Locate the cell with the specified text and output its [x, y] center coordinate. 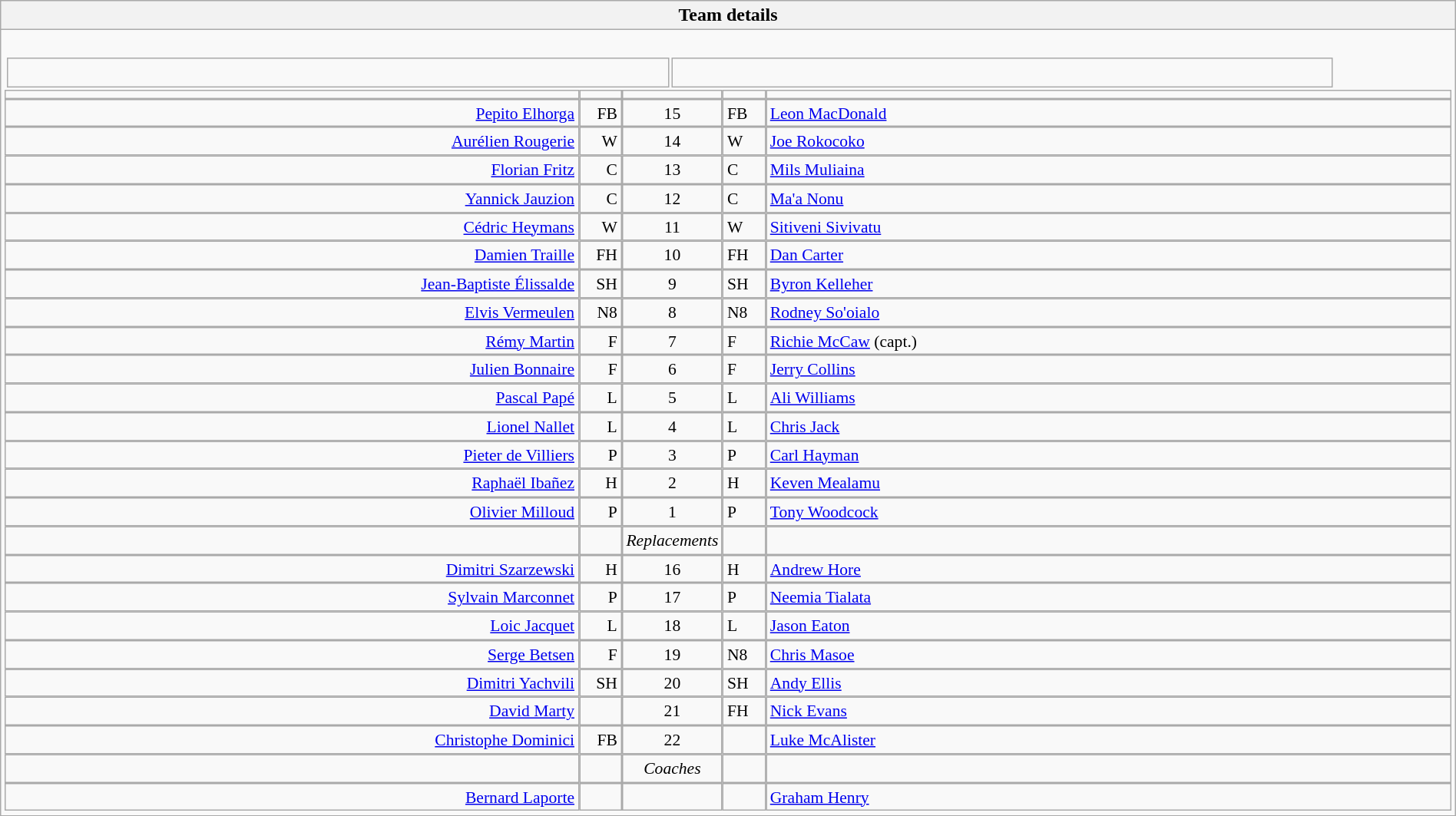
Ma'a Nonu [1109, 198]
Chris Jack [1109, 427]
Graham Henry [1109, 797]
Sitiveni Sivivatu [1109, 227]
12 [673, 198]
Replacements [673, 540]
Team details [728, 15]
Richie McCaw (capt.) [1109, 341]
Lionel Nallet [292, 427]
Dimitri Szarzewski [292, 570]
Joe Rokocoko [1109, 141]
Rodney So'oialo [1109, 312]
17 [673, 597]
Dan Carter [1109, 255]
Raphaël Ibañez [292, 484]
9 [673, 284]
6 [673, 370]
Jerry Collins [1109, 370]
Aurélien Rougerie [292, 141]
Loic Jacquet [292, 626]
Julien Bonnaire [292, 370]
20 [673, 683]
10 [673, 255]
Dimitri Yachvili [292, 683]
21 [673, 711]
Pieter de Villiers [292, 454]
14 [673, 141]
Ali Williams [1109, 398]
1 [673, 511]
Andrew Hore [1109, 570]
Keven Mealamu [1109, 484]
Chris Masoe [1109, 654]
Mils Muliaina [1109, 170]
Carl Hayman [1109, 454]
Bernard Laporte [292, 797]
Yannick Jauzion [292, 198]
David Marty [292, 711]
Jason Eaton [1109, 626]
Byron Kelleher [1109, 284]
Sylvain Marconnet [292, 597]
19 [673, 654]
Pepito Elhorga [292, 114]
7 [673, 341]
2 [673, 484]
Rémy Martin [292, 341]
18 [673, 626]
Nick Evans [1109, 711]
Cédric Heymans [292, 227]
22 [673, 740]
11 [673, 227]
16 [673, 570]
Damien Traille [292, 255]
5 [673, 398]
13 [673, 170]
Olivier Milloud [292, 511]
Tony Woodcock [1109, 511]
4 [673, 427]
Serge Betsen [292, 654]
Pascal Papé [292, 398]
Elvis Vermeulen [292, 312]
Jean-Baptiste Élissalde [292, 284]
Coaches [673, 768]
3 [673, 454]
Leon MacDonald [1109, 114]
8 [673, 312]
Luke McAlister [1109, 740]
15 [673, 114]
Neemia Tialata [1109, 597]
Florian Fritz [292, 170]
Andy Ellis [1109, 683]
Christophe Dominici [292, 740]
